Scan for the cell matching the given text and deliver its [x, y] coordinate at center. 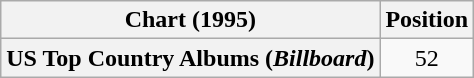
Position [427, 20]
52 [427, 58]
Chart (1995) [190, 20]
US Top Country Albums (Billboard) [190, 58]
